Output the (X, Y) coordinate of the center of the cell containing the given text.  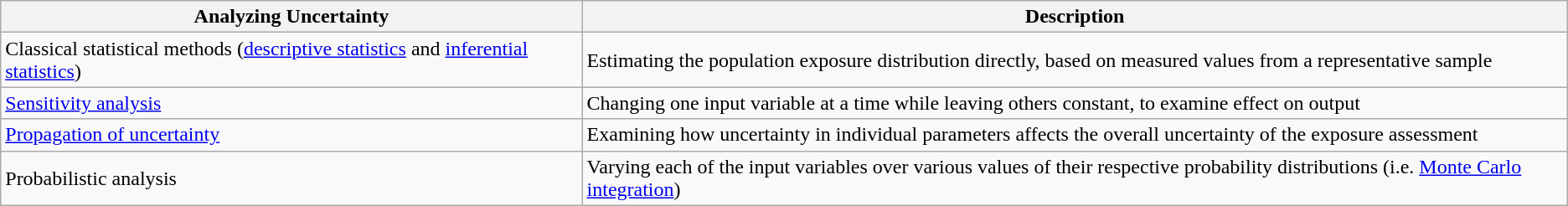
Probabilistic analysis (291, 178)
Propagation of uncertainty (291, 135)
Examining how uncertainty in individual parameters affects the overall uncertainty of the exposure assessment (1075, 135)
Classical statistical methods (descriptive statistics and inferential statistics) (291, 60)
Description (1075, 17)
Analyzing Uncertainty (291, 17)
Varying each of the input variables over various values of their respective probability distributions (i.e. Monte Carlo integration) (1075, 178)
Estimating the population exposure distribution directly, based on measured values from a representative sample (1075, 60)
Changing one input variable at a time while leaving others constant, to examine effect on output (1075, 103)
Sensitivity analysis (291, 103)
